Search for the cell housing the specified text and yield its (X, Y) center coordinate. 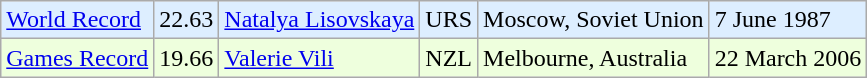
Melbourne, Australia (594, 58)
World Record (78, 20)
URS (449, 20)
Moscow, Soviet Union (594, 20)
22 March 2006 (788, 58)
Natalya Lisovskaya (320, 20)
7 June 1987 (788, 20)
22.63 (186, 20)
Games Record (78, 58)
Valerie Vili (320, 58)
NZL (449, 58)
19.66 (186, 58)
